Detect which cell encompasses the target text, then output its (x, y) center coordinate. 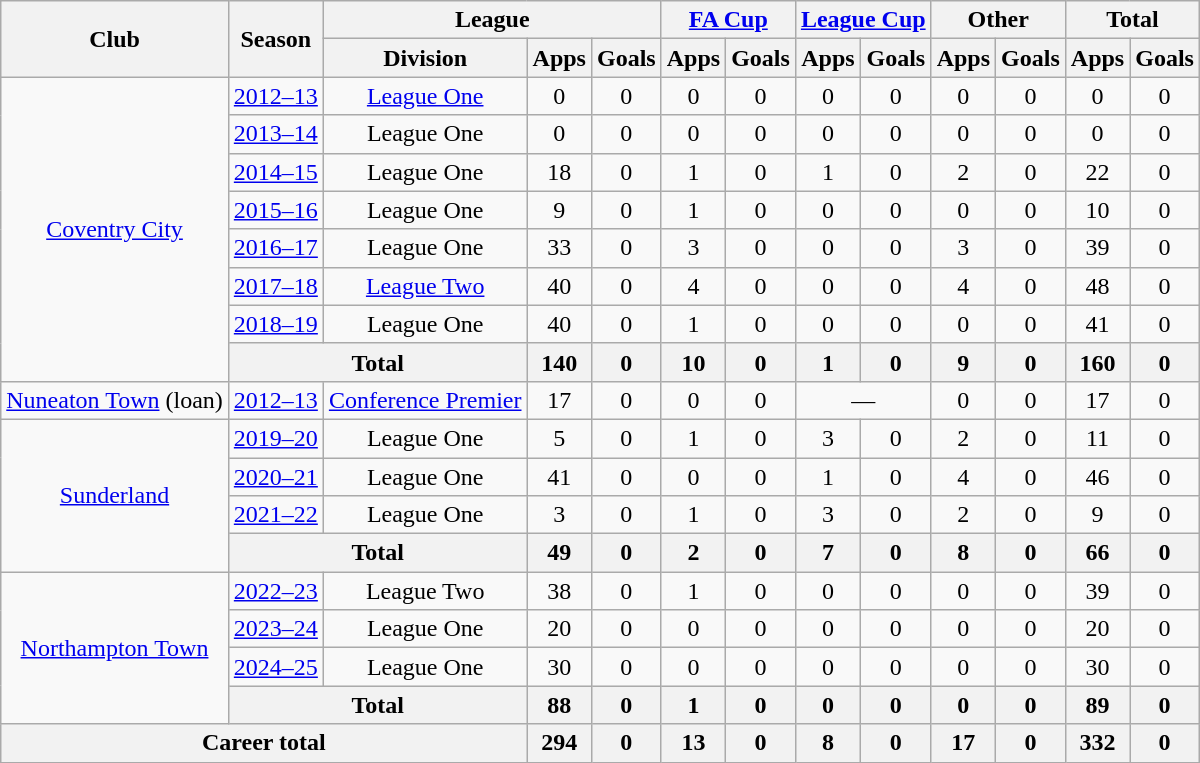
11 (1097, 438)
Nuneaton Town (loan) (115, 400)
2019–20 (276, 438)
FA Cup (728, 20)
46 (1097, 477)
2022–23 (276, 591)
22 (1097, 172)
7 (828, 553)
332 (1097, 743)
2017–18 (276, 286)
2020–21 (276, 477)
— (863, 400)
88 (559, 705)
18 (559, 172)
89 (1097, 705)
Northampton Town (115, 648)
2013–14 (276, 134)
13 (693, 743)
Club (115, 39)
33 (559, 248)
2021–22 (276, 515)
48 (1097, 286)
2014–15 (276, 172)
Career total (264, 743)
2018–19 (276, 324)
League (492, 20)
Conference Premier (425, 400)
49 (559, 553)
5 (559, 438)
Sunderland (115, 495)
Season (276, 39)
38 (559, 591)
140 (559, 362)
Other (998, 20)
Division (425, 58)
2015–16 (276, 210)
2023–24 (276, 629)
2024–25 (276, 667)
2016–17 (276, 248)
League Cup (863, 20)
Coventry City (115, 229)
294 (559, 743)
160 (1097, 362)
66 (1097, 553)
